Detect which cell encompasses the target text, then output its (x, y) center coordinate. 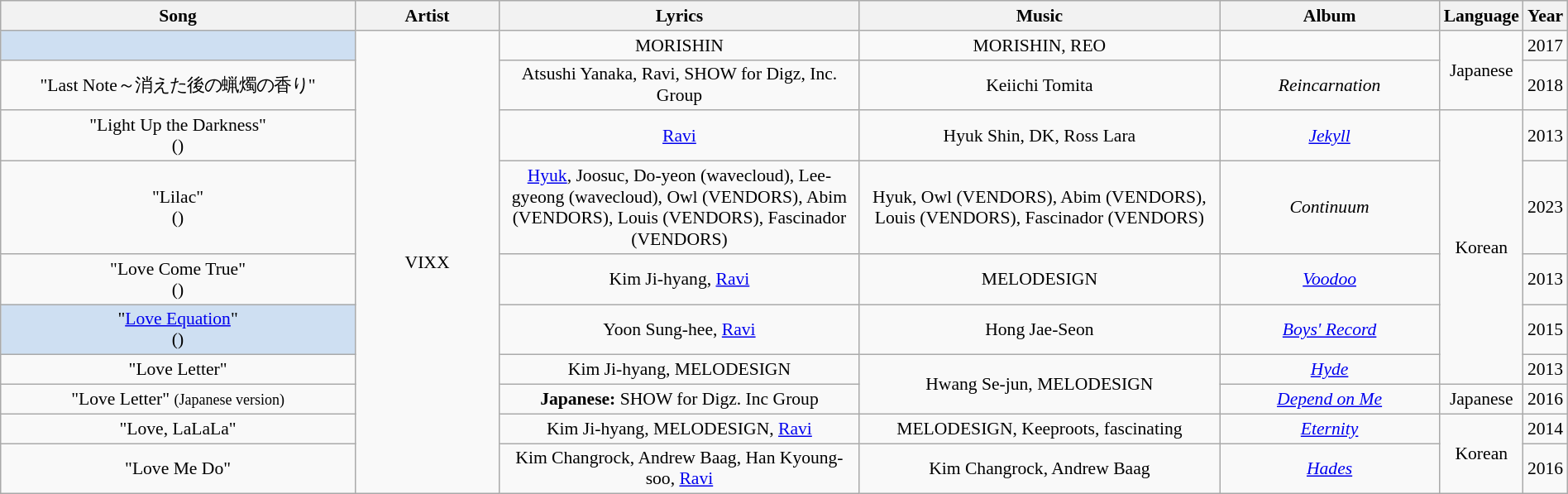
MORISHIN, REO (1039, 45)
Kim Changrock, Andrew Baag, Han Kyoung-soo, Ravi (680, 468)
VIXX (427, 261)
Hades (1330, 468)
Hong Jae-Seon (1039, 329)
Atsushi Yanaka, Ravi, SHOW for Digz, Inc. Group (680, 84)
2017 (1545, 45)
Song (179, 16)
Voodoo (1330, 278)
Jekyll (1330, 136)
Continuum (1330, 207)
Hyuk Shin, DK, Ross Lara (1039, 136)
Lyrics (680, 16)
2014 (1545, 429)
"Love Equation"() (179, 329)
Year (1545, 16)
"Love, LaLaLa" (179, 429)
MELODESIGN (1039, 278)
Reincarnation (1330, 84)
Kim Ji-hyang, MELODESIGN, Ravi (680, 429)
Kim Ji-hyang, MELODESIGN (680, 370)
Hyuk, Owl (VENDORS), Abim (VENDORS), Louis (VENDORS), Fascinador (VENDORS) (1039, 207)
"Lilac"() (179, 207)
Album (1330, 16)
"Light Up the Darkness"() (179, 136)
"Last Note～消えた後の蝋燭の香り" (179, 84)
Hyde (1330, 370)
Japanese: SHOW for Digz. Inc Group (680, 399)
Artist (427, 16)
Hyuk, Joosuc, Do-yeon (wavecloud), Lee-gyeong (wavecloud), Owl (VENDORS), Abim (VENDORS), Louis (VENDORS), Fascinador (VENDORS) (680, 207)
"Love Letter" (Japanese version) (179, 399)
MELODESIGN, Keeproots, fascinating (1039, 429)
Boys' Record (1330, 329)
"Love Letter" (179, 370)
2023 (1545, 207)
"Love Come True"() (179, 278)
Yoon Sung-hee, Ravi (680, 329)
Ravi (680, 136)
Kim Changrock, Andrew Baag (1039, 468)
Language (1482, 16)
2018 (1545, 84)
Eternity (1330, 429)
Music (1039, 16)
Depend on Me (1330, 399)
MORISHIN (680, 45)
"Love Me Do" (179, 468)
2015 (1545, 329)
Kim Ji-hyang, Ravi (680, 278)
Hwang Se-jun, MELODESIGN (1039, 384)
Keiichi Tomita (1039, 84)
